Return (X, Y) of the center of cell containing provided text 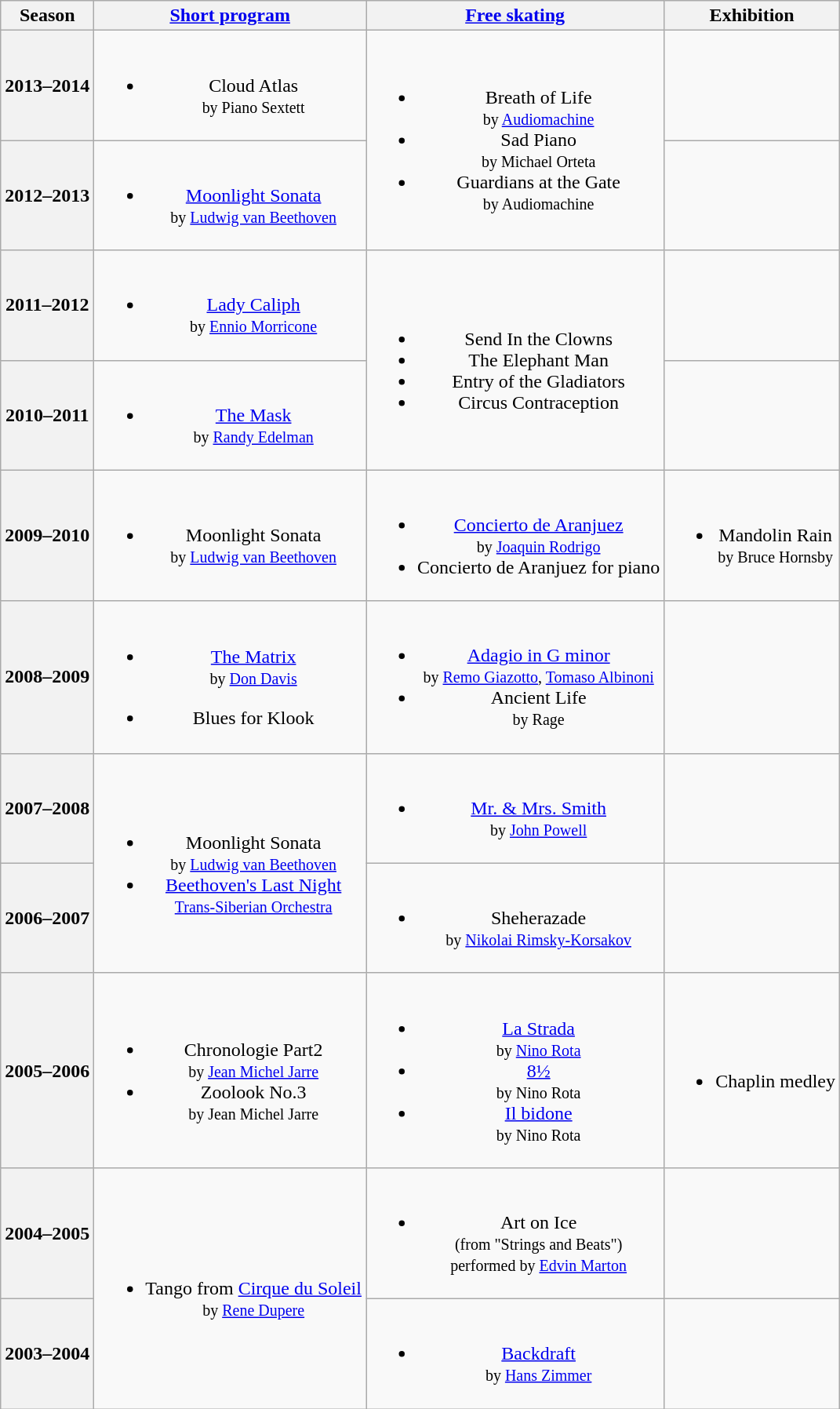
2005–2006 (47, 1070)
The Mask by Randy Edelman (231, 415)
Mr. & Mrs. Smith by John Powell (515, 808)
Chaplin medley (752, 1070)
2003–2004 (47, 1353)
2011–2012 (47, 305)
The Matrix by Don Davis Blues for Klook (231, 677)
2007–2008 (47, 808)
2010–2011 (47, 415)
Tango from Cirque du Soleil by Rene Dupere (231, 1288)
Mandolin Rain by Bruce Hornsby (752, 535)
2004–2005 (47, 1233)
Short program (231, 16)
Adagio in G minor by Remo Giazotto, Tomaso Albinoni Ancient Life by Rage (515, 677)
Concierto de Aranjuez by Joaquin Rodrigo Concierto de Aranjuez for piano (515, 535)
Breath of Life by Audiomachine Sad Piano by Michael Orteta Guardians at the Gate by Audiomachine (515, 140)
Backdraft by Hans Zimmer (515, 1353)
2012–2013 (47, 195)
2008–2009 (47, 677)
Chronologie Part2 by Jean Michel Jarre Zoolook No.3 by Jean Michel Jarre (231, 1070)
Cloud Atlas by Piano Sextett (231, 86)
Free skating (515, 16)
Sheherazade by Nikolai Rimsky-Korsakov (515, 918)
Moonlight Sonata by Ludwig van Beethoven Beethoven's Last Night Trans-Siberian Orchestra (231, 863)
Lady Caliph by Ennio Morricone (231, 305)
2006–2007 (47, 918)
Send In the ClownsThe Elephant ManEntry of the GladiatorsCircus Contraception (515, 360)
Exhibition (752, 16)
La Strada by Nino Rota 8½ by Nino Rota Il bidone by Nino Rota (515, 1070)
2013–2014 (47, 86)
2009–2010 (47, 535)
Season (47, 16)
Art on Ice (from "Strings and Beats") performed by Edvin Marton (515, 1233)
